Return the [x, y] coordinate for the center point of the cell that contains the specified text.  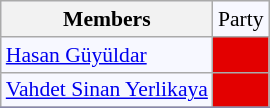
Vahdet Sinan Yerlikaya [107, 90]
Members [107, 19]
Hasan Güyüldar [107, 55]
Party [241, 19]
